Locate the cell with the specified text and output its [x, y] center coordinate. 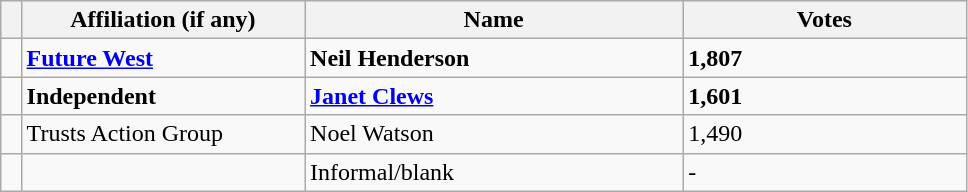
Trusts Action Group [163, 134]
Future West [163, 58]
1,490 [825, 134]
Janet Clews [494, 96]
Name [494, 20]
Neil Henderson [494, 58]
Noel Watson [494, 134]
1,807 [825, 58]
Informal/blank [494, 172]
Independent [163, 96]
Affiliation (if any) [163, 20]
1,601 [825, 96]
Votes [825, 20]
- [825, 172]
